Output the (x, y) coordinate of the center of the cell containing the given text.  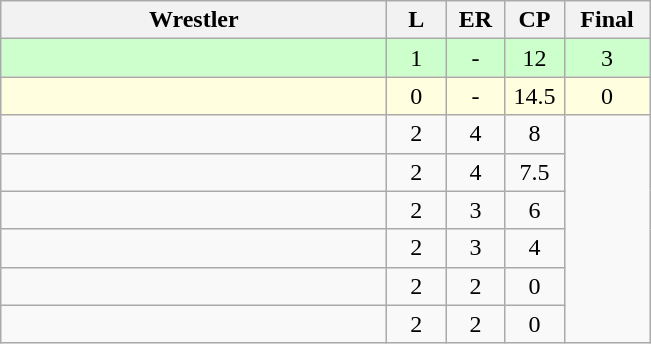
Wrestler (194, 20)
14.5 (534, 96)
CP (534, 20)
7.5 (534, 172)
L (416, 20)
8 (534, 134)
1 (416, 58)
12 (534, 58)
Final (607, 20)
6 (534, 210)
ER (476, 20)
